Capture the cell that displays the provided text and extract its [X, Y] central coordinate. 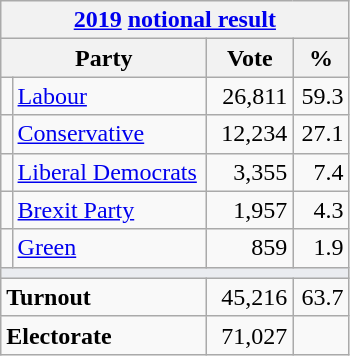
Brexit Party [110, 210]
71,027 [250, 335]
1,957 [250, 210]
27.1 [321, 134]
3,355 [250, 172]
45,216 [250, 297]
1.9 [321, 248]
859 [250, 248]
Conservative [110, 134]
7.4 [321, 172]
Party [104, 58]
Green [110, 248]
26,811 [250, 96]
2019 notional result [175, 20]
59.3 [321, 96]
63.7 [321, 297]
Turnout [104, 297]
Liberal Democrats [110, 172]
Vote [250, 58]
Labour [110, 96]
4.3 [321, 210]
12,234 [250, 134]
Electorate [104, 335]
% [321, 58]
